Identify which cell holds the provided text, then report its [X, Y] central coordinate. 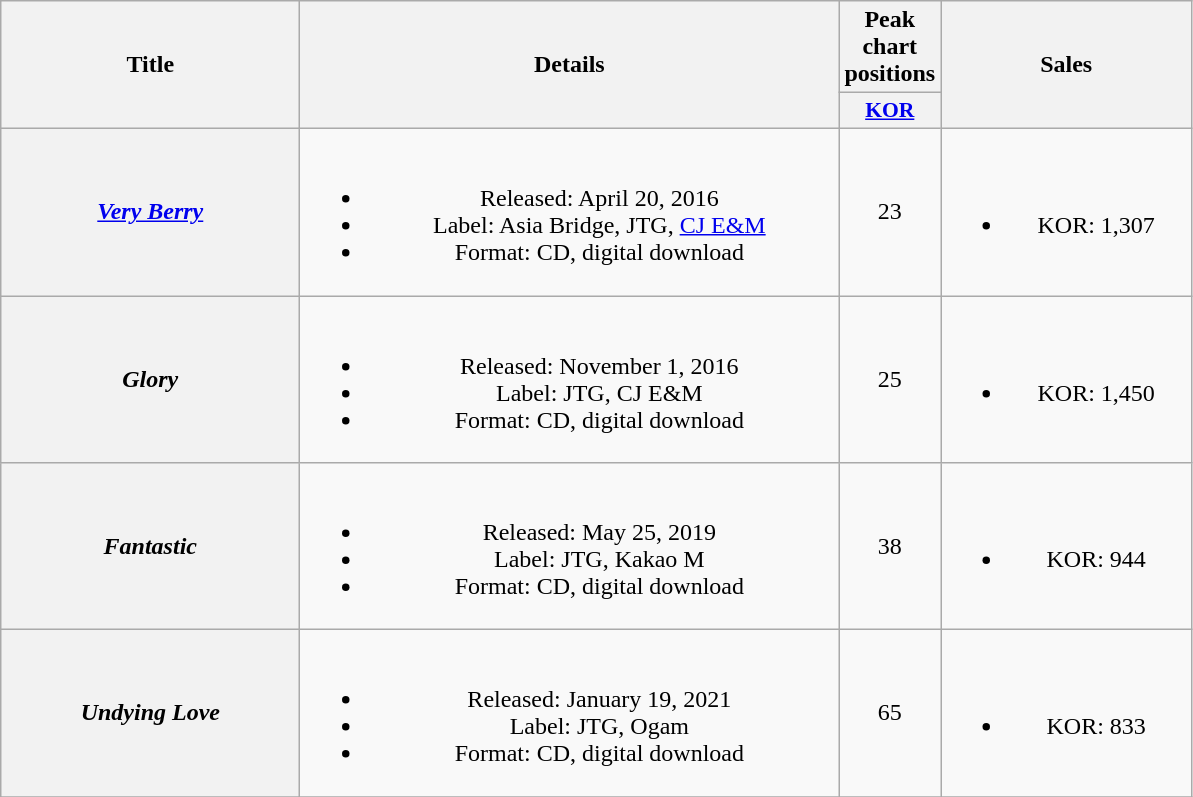
KOR: 1,307 [1066, 212]
25 [890, 380]
Very Berry [150, 212]
23 [890, 212]
Undying Love [150, 714]
KOR: 833 [1066, 714]
Peak chart positions [890, 47]
Released: April 20, 2016Label: Asia Bridge, JTG, CJ E&MFormat: CD, digital download [570, 212]
Details [570, 65]
KOR: 1,450 [1066, 380]
Glory [150, 380]
65 [890, 714]
38 [890, 546]
Fantastic [150, 546]
KOR: 944 [1066, 546]
Released: November 1, 2016Label: JTG, CJ E&MFormat: CD, digital download [570, 380]
KOR [890, 111]
Released: May 25, 2019Label: JTG, Kakao MFormat: CD, digital download [570, 546]
Released: January 19, 2021Label: JTG, OgamFormat: CD, digital download [570, 714]
Title [150, 65]
Sales [1066, 65]
